Find where the given text appears and provide that cell's center as [X, Y] coordinate. 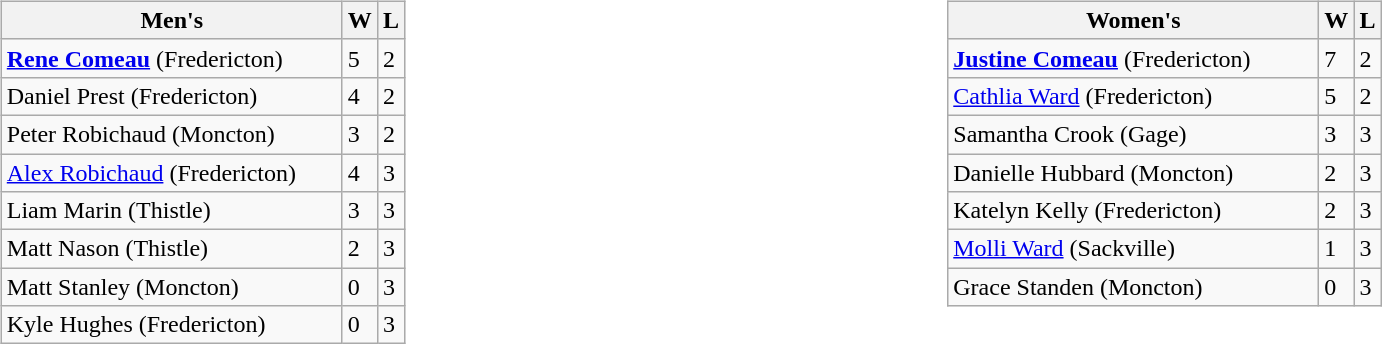
Grace Standen (Moncton) [1134, 287]
Matt Stanley (Moncton) [172, 287]
Samantha Crook (Gage) [1134, 134]
Matt Nason (Thistle) [172, 249]
Peter Robichaud (Moncton) [172, 134]
7 [1336, 58]
Men's [172, 20]
Danielle Hubbard (Moncton) [1134, 173]
Cathlia Ward (Fredericton) [1134, 96]
Molli Ward (Sackville) [1134, 249]
Justine Comeau (Fredericton) [1134, 58]
Liam Marin (Thistle) [172, 211]
Katelyn Kelly (Fredericton) [1134, 211]
Rene Comeau (Fredericton) [172, 58]
Alex Robichaud (Fredericton) [172, 173]
Kyle Hughes (Fredericton) [172, 325]
Women's [1134, 20]
1 [1336, 249]
Daniel Prest (Fredericton) [172, 96]
